For the text-containing cell, return its midpoint in (X, Y) coordinate format. 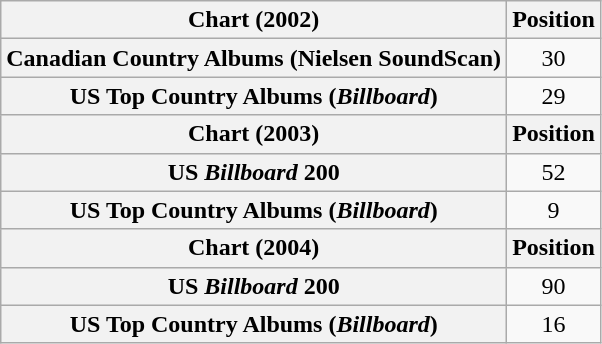
Chart (2002) (254, 20)
16 (554, 324)
Chart (2003) (254, 134)
Chart (2004) (254, 248)
90 (554, 286)
52 (554, 172)
30 (554, 58)
9 (554, 210)
29 (554, 96)
Canadian Country Albums (Nielsen SoundScan) (254, 58)
